Detect which cell encompasses the target text, then output its [x, y] center coordinate. 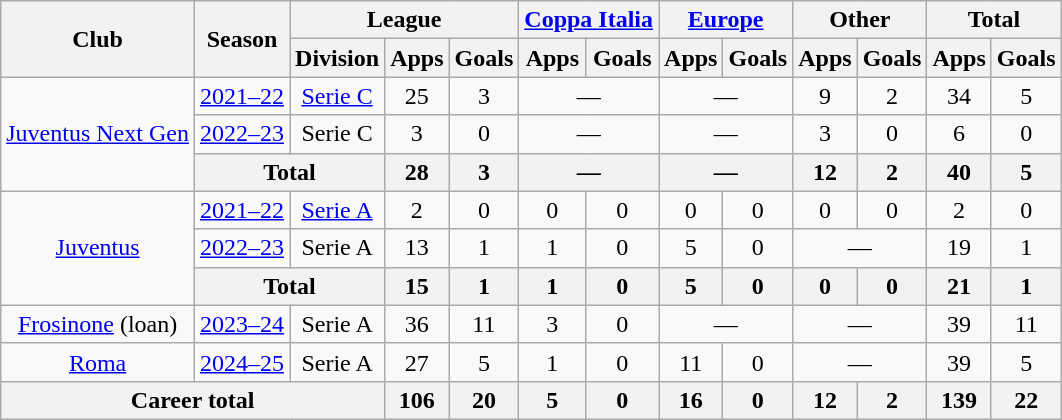
Season [242, 39]
Juventus Next Gen [98, 134]
28 [417, 172]
Career total [193, 400]
34 [959, 96]
27 [417, 362]
League [404, 20]
40 [959, 172]
Juventus [98, 248]
Division [338, 58]
13 [417, 248]
2023–24 [242, 324]
9 [825, 96]
15 [417, 286]
16 [691, 400]
20 [484, 400]
Europe [726, 20]
106 [417, 400]
22 [1026, 400]
21 [959, 286]
Other [860, 20]
Coppa Italia [589, 20]
6 [959, 134]
36 [417, 324]
Roma [98, 362]
2024–25 [242, 362]
Club [98, 39]
19 [959, 248]
Frosinone (loan) [98, 324]
25 [417, 96]
139 [959, 400]
